Extract the [X, Y] coordinate from the center of the cell holding the provided text.  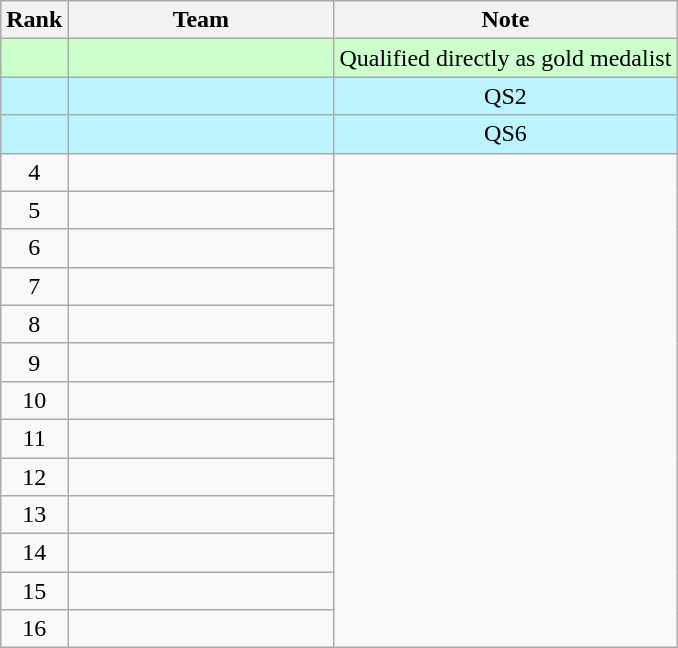
Rank [34, 20]
13 [34, 515]
QS2 [506, 96]
4 [34, 172]
7 [34, 286]
16 [34, 629]
11 [34, 438]
14 [34, 553]
8 [34, 324]
12 [34, 477]
10 [34, 400]
Note [506, 20]
Team [201, 20]
9 [34, 362]
15 [34, 591]
5 [34, 210]
6 [34, 248]
QS6 [506, 134]
Qualified directly as gold medalist [506, 58]
